Pinpoint the cell where the given text exists, returning its [X, Y] midpoint coordinate. 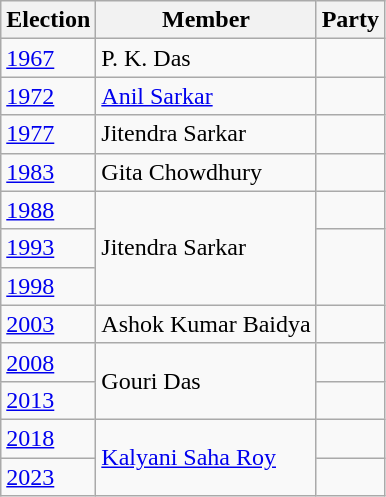
1993 [48, 248]
Ashok Kumar Baidya [206, 324]
P. K. Das [206, 58]
2013 [48, 400]
2003 [48, 324]
1983 [48, 172]
2023 [48, 477]
Kalyani Saha Roy [206, 457]
1988 [48, 210]
Party [350, 20]
1972 [48, 96]
1998 [48, 286]
Gouri Das [206, 381]
Anil Sarkar [206, 96]
Gita Chowdhury [206, 172]
1977 [48, 134]
2018 [48, 438]
Election [48, 20]
Member [206, 20]
2008 [48, 362]
1967 [48, 58]
